Return the (X, Y) coordinate for the center point of the cell that contains the specified text.  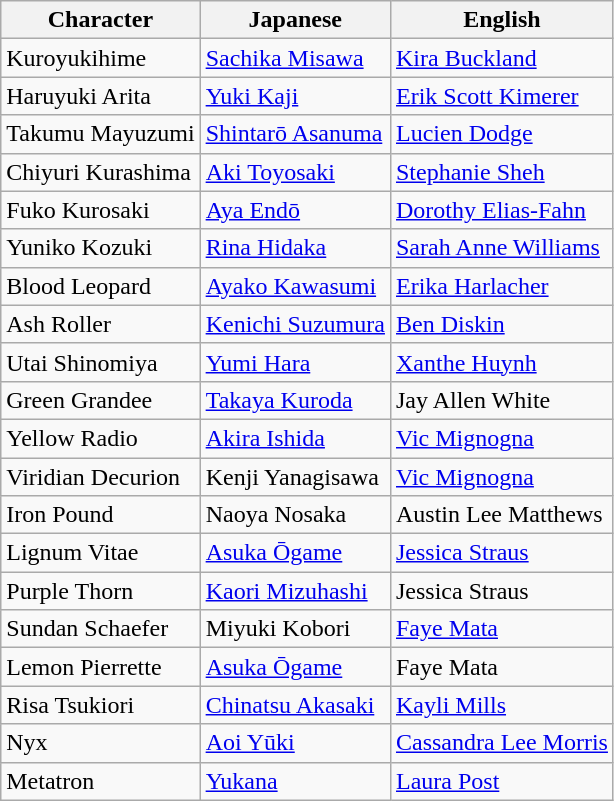
Sachika Misawa (295, 58)
Erika Harlacher (502, 286)
Akira Ishida (295, 438)
Laura Post (502, 781)
Yukana (295, 781)
Nyx (100, 743)
Haruyuki Arita (100, 96)
Character (100, 20)
Dorothy Elias-Fahn (502, 210)
Japanese (295, 20)
Takumu Mayuzumi (100, 134)
Metatron (100, 781)
Kuroyukihime (100, 58)
Aya Endō (295, 210)
Chinatsu Akasaki (295, 705)
Ben Diskin (502, 324)
English (502, 20)
Shintarō Asanuma (295, 134)
Kayli Mills (502, 705)
Cassandra Lee Morris (502, 743)
Yumi Hara (295, 362)
Jay Allen White (502, 400)
Austin Lee Matthews (502, 515)
Takaya Kuroda (295, 400)
Ayako Kawasumi (295, 286)
Stephanie Sheh (502, 172)
Iron Pound (100, 515)
Risa Tsukiori (100, 705)
Lucien Dodge (502, 134)
Kaori Mizuhashi (295, 591)
Yuki Kaji (295, 96)
Viridian Decurion (100, 477)
Yuniko Kozuki (100, 248)
Purple Thorn (100, 591)
Ash Roller (100, 324)
Miyuki Kobori (295, 629)
Green Grandee (100, 400)
Sundan Schaefer (100, 629)
Utai Shinomiya (100, 362)
Aoi Yūki (295, 743)
Naoya Nosaka (295, 515)
Kenichi Suzumura (295, 324)
Lemon Pierrette (100, 667)
Chiyuri Kurashima (100, 172)
Kira Buckland (502, 58)
Blood Leopard (100, 286)
Rina Hidaka (295, 248)
Aki Toyosaki (295, 172)
Lignum Vitae (100, 553)
Xanthe Huynh (502, 362)
Fuko Kurosaki (100, 210)
Erik Scott Kimerer (502, 96)
Kenji Yanagisawa (295, 477)
Yellow Radio (100, 438)
Sarah Anne Williams (502, 248)
